Extract the (X, Y) coordinate from the center of the cell holding the provided text.  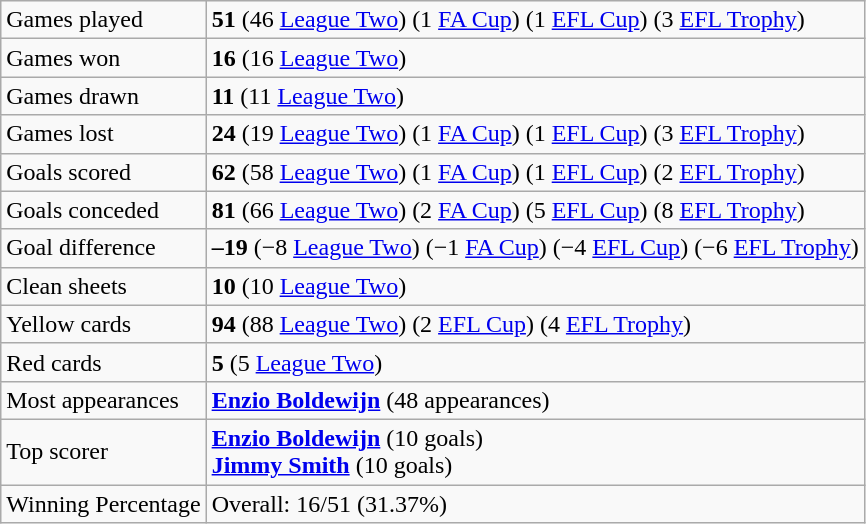
Most appearances (104, 400)
Winning Percentage (104, 503)
Games lost (104, 134)
Goal difference (104, 248)
16 (16 League Two) (535, 58)
Overall: 16/51 (31.37%) (535, 503)
Clean sheets (104, 286)
Goals conceded (104, 210)
94 (88 League Two) (2 EFL Cup) (4 EFL Trophy) (535, 324)
10 (10 League Two) (535, 286)
Top scorer (104, 452)
5 (5 League Two) (535, 362)
62 (58 League Two) (1 FA Cup) (1 EFL Cup) (2 EFL Trophy) (535, 172)
24 (19 League Two) (1 FA Cup) (1 EFL Cup) (3 EFL Trophy) (535, 134)
Enzio Boldewijn (48 appearances) (535, 400)
Goals scored (104, 172)
Enzio Boldewijn (10 goals) Jimmy Smith (10 goals) (535, 452)
Games won (104, 58)
Games played (104, 20)
Games drawn (104, 96)
Yellow cards (104, 324)
Red cards (104, 362)
51 (46 League Two) (1 FA Cup) (1 EFL Cup) (3 EFL Trophy) (535, 20)
–19 (−8 League Two) (−1 FA Cup) (−4 EFL Cup) (−6 EFL Trophy) (535, 248)
11 (11 League Two) (535, 96)
81 (66 League Two) (2 FA Cup) (5 EFL Cup) (8 EFL Trophy) (535, 210)
